Capture the cell that displays the provided text and extract its [X, Y] central coordinate. 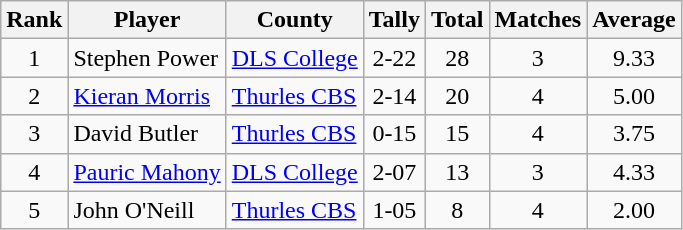
5.00 [634, 96]
15 [457, 134]
0-15 [394, 134]
Total [457, 20]
Player [147, 20]
Average [634, 20]
David Butler [147, 134]
Pauric Mahony [147, 172]
13 [457, 172]
20 [457, 96]
2-14 [394, 96]
Kieran Morris [147, 96]
County [294, 20]
3.75 [634, 134]
Rank [34, 20]
9.33 [634, 58]
4.33 [634, 172]
8 [457, 210]
28 [457, 58]
Tally [394, 20]
1-05 [394, 210]
2 [34, 96]
5 [34, 210]
1 [34, 58]
2.00 [634, 210]
2-07 [394, 172]
Matches [538, 20]
2-22 [394, 58]
John O'Neill [147, 210]
Stephen Power [147, 58]
